Search for the cell housing the specified text and yield its (x, y) center coordinate. 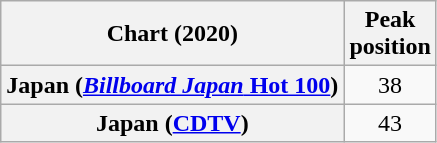
Chart (2020) (172, 34)
43 (390, 123)
Japan (Billboard Japan Hot 100) (172, 85)
Peakposition (390, 34)
Japan (CDTV) (172, 123)
38 (390, 85)
